Find where the given text appears and provide that cell's center as [x, y] coordinate. 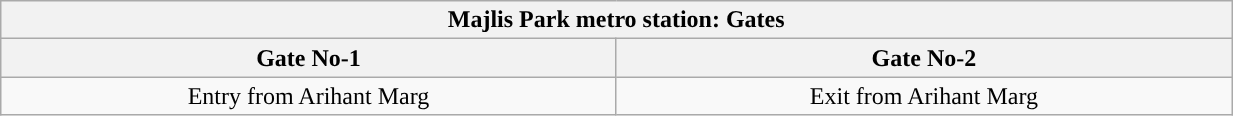
Entry from Arihant Marg [308, 96]
Exit from Arihant Marg [924, 96]
Gate No-2 [924, 58]
Gate No-1 [308, 58]
Majlis Park metro station: Gates [616, 20]
